Find where the given text appears and provide that cell's center as (X, Y) coordinate. 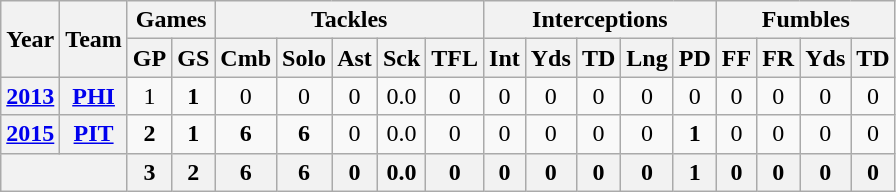
Team (94, 39)
Sck (401, 58)
2013 (30, 96)
FR (778, 58)
PIT (94, 134)
GP (149, 58)
GS (194, 58)
Games (170, 20)
Tackles (350, 20)
PD (694, 58)
Year (30, 39)
FF (736, 58)
TFL (455, 58)
PHI (94, 96)
Ast (355, 58)
Fumbles (806, 20)
Solo (304, 58)
3 (149, 172)
2015 (30, 134)
Cmb (246, 58)
Int (505, 58)
Interceptions (600, 20)
Lng (647, 58)
